Identify which cell holds the provided text, then report its (x, y) central coordinate. 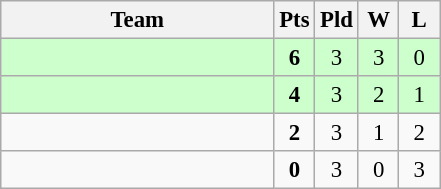
Team (138, 20)
4 (294, 95)
6 (294, 58)
W (378, 20)
Pld (337, 20)
Pts (294, 20)
L (420, 20)
